Extract the [x, y] coordinate from the center of the cell holding the provided text.  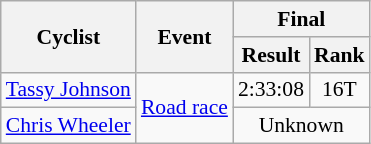
Cyclist [68, 36]
16T [340, 90]
Road race [184, 108]
Rank [340, 55]
Event [184, 36]
2:33:08 [271, 90]
Final [302, 19]
Tassy Johnson [68, 90]
Result [271, 55]
Chris Wheeler [68, 126]
Unknown [302, 126]
